Capture the cell that displays the provided text and extract its [X, Y] central coordinate. 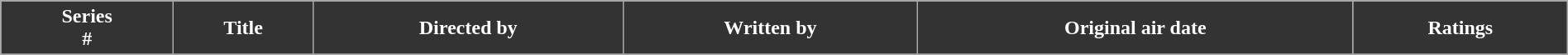
Title [243, 28]
Series# [88, 28]
Ratings [1460, 28]
Directed by [468, 28]
Original air date [1135, 28]
Written by [771, 28]
